Provide the (x, y) coordinate of the cell's center where the given text is located.  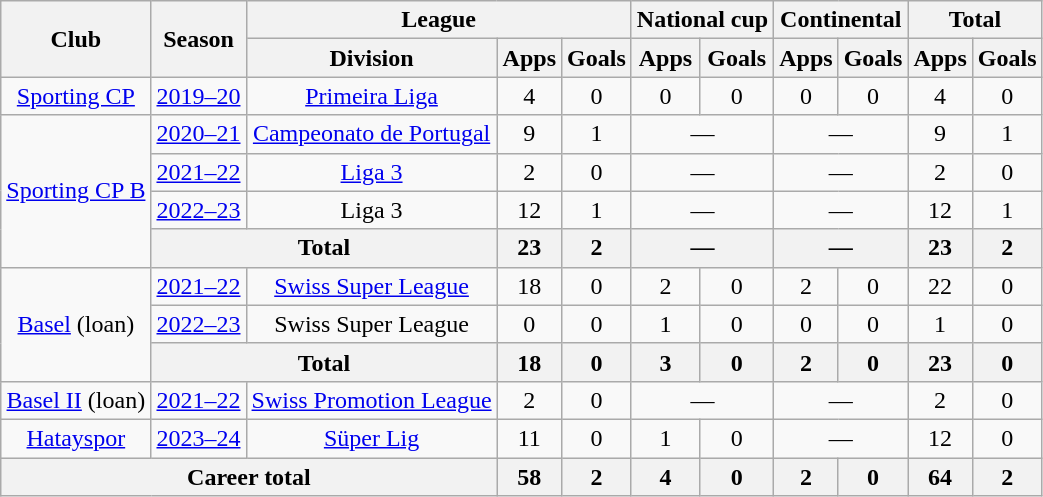
Campeonato de Portugal (372, 134)
Primeira Liga (372, 96)
Basel (loan) (76, 324)
Sporting CP (76, 96)
Süper Lig (372, 438)
Season (198, 39)
Division (372, 58)
2023–24 (198, 438)
Basel II (loan) (76, 400)
2020–21 (198, 134)
Swiss Promotion League (372, 400)
National cup (702, 20)
League (438, 20)
Hatayspor (76, 438)
64 (940, 477)
Career total (249, 477)
3 (665, 362)
11 (529, 438)
22 (940, 286)
58 (529, 477)
Club (76, 39)
Continental (841, 20)
Sporting CP B (76, 191)
2019–20 (198, 96)
